Return the (x, y) coordinate for the center point of the cell that contains the specified text.  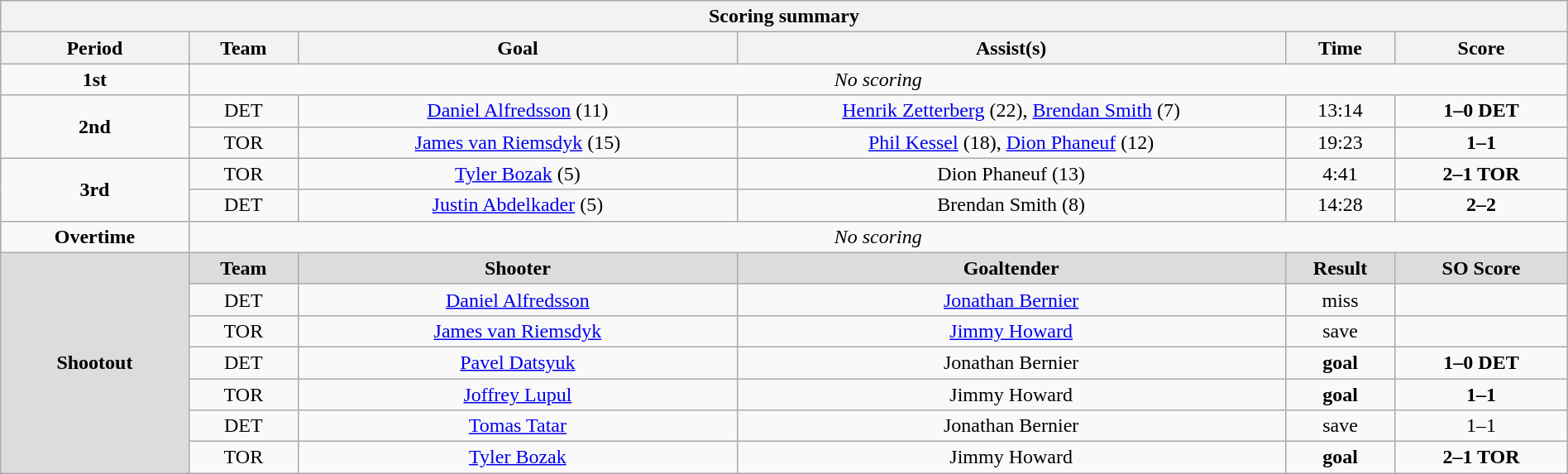
SO Score (1481, 268)
miss (1340, 299)
Dion Phaneuf (13) (1011, 174)
James van Riemsdyk (518, 331)
Shooter (518, 268)
Joffrey Lupul (518, 395)
3rd (94, 189)
Overtime (94, 237)
1st (94, 79)
Tomas Tatar (518, 426)
Pavel Datsyuk (518, 362)
13:14 (1340, 111)
Score (1481, 48)
2–2 (1481, 205)
19:23 (1340, 142)
Period (94, 48)
Assist(s) (1011, 48)
Shootout (94, 362)
Daniel Alfredsson (518, 299)
Time (1340, 48)
Goaltender (1011, 268)
Phil Kessel (18), Dion Phaneuf (12) (1011, 142)
2nd (94, 127)
James van Riemsdyk (15) (518, 142)
Tyler Bozak (5) (518, 174)
Henrik Zetterberg (22), Brendan Smith (7) (1011, 111)
Justin Abdelkader (5) (518, 205)
Scoring summary (784, 17)
Goal (518, 48)
4:41 (1340, 174)
Result (1340, 268)
Brendan Smith (8) (1011, 205)
Tyler Bozak (518, 457)
Daniel Alfredsson (11) (518, 111)
14:28 (1340, 205)
